Detect which cell encompasses the target text, then output its [X, Y] center coordinate. 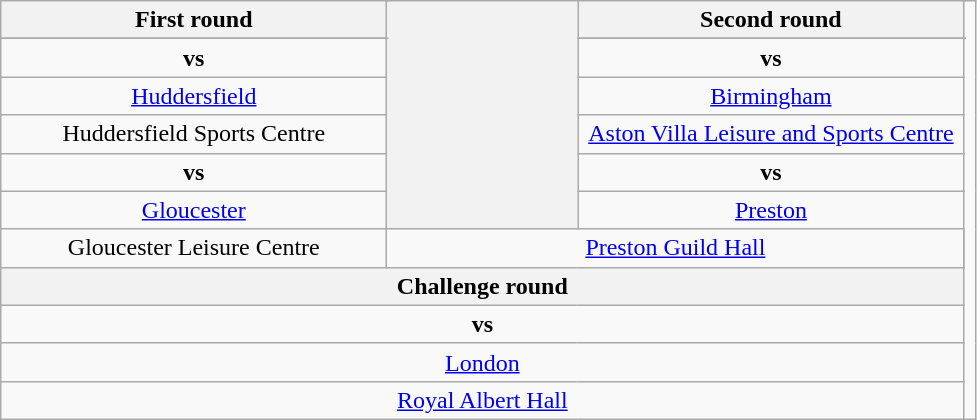
Preston Guild Hall [676, 248]
London [482, 362]
Preston [771, 210]
Challenge round [482, 286]
Gloucester Leisure Centre [194, 248]
Huddersfield [194, 96]
Birmingham [771, 96]
Royal Albert Hall [482, 400]
First round [194, 20]
Gloucester [194, 210]
Huddersfield Sports Centre [194, 134]
Aston Villa Leisure and Sports Centre [771, 134]
Second round [771, 20]
